Search for the cell housing the specified text and yield its [X, Y] center coordinate. 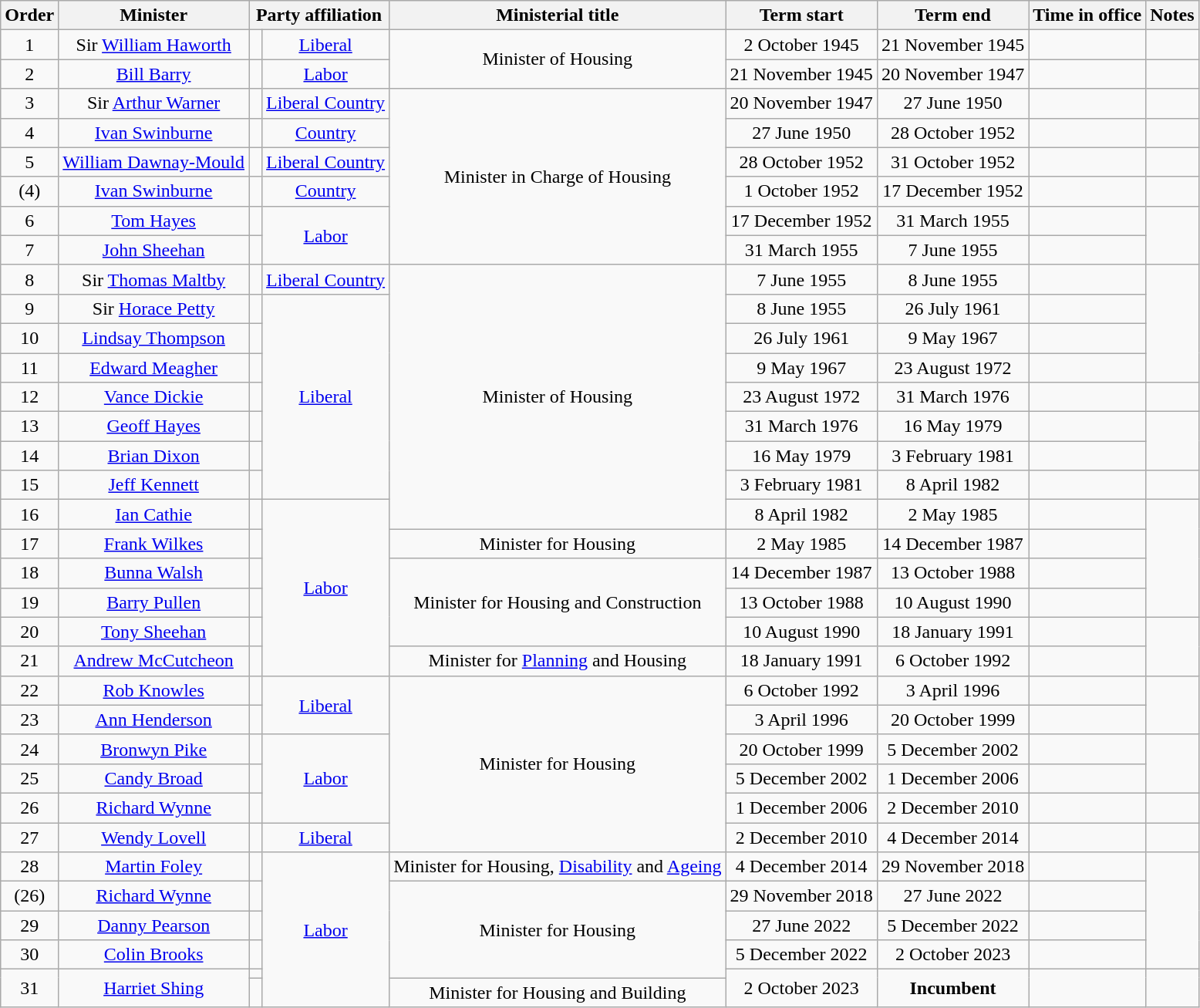
6 [29, 221]
27 [29, 837]
Sir Horace Petty [154, 308]
19 [29, 602]
13 [29, 426]
(26) [29, 896]
Tony Sheehan [154, 632]
11 [29, 368]
18 [29, 573]
4 [29, 133]
John Sheehan [154, 250]
5 [29, 162]
Rob Knowles [154, 690]
1 [29, 45]
Incumbent [952, 989]
Barry Pullen [154, 602]
10 [29, 338]
28 [29, 867]
7 [29, 250]
Colin Brooks [154, 955]
Ian Cathie [154, 514]
Frank Wilkes [154, 544]
Andrew McCutcheon [154, 661]
Bunna Walsh [154, 573]
William Dawnay-Mould [154, 162]
8 [29, 279]
Brian Dixon [154, 456]
Harriet Shing [154, 989]
Vance Dickie [154, 397]
Ann Henderson [154, 720]
21 [29, 661]
Time in office [1087, 15]
2 [29, 74]
Lindsay Thompson [154, 338]
17 [29, 544]
Minister in Charge of Housing [558, 177]
Party affiliation [319, 15]
9 [29, 308]
Minister for Planning and Housing [558, 661]
Sir Arthur Warner [154, 103]
Candy Broad [154, 778]
24 [29, 749]
31 October 1952 [952, 162]
(4) [29, 191]
3 [29, 103]
Bill Barry [154, 74]
Term start [801, 15]
14 [29, 456]
15 [29, 485]
23 [29, 720]
Minister for Housing and Building [558, 993]
Order [29, 15]
Jeff Kennett [154, 485]
20 [29, 632]
Term end [952, 15]
Edward Meagher [154, 368]
12 [29, 397]
Minister for Housing and Construction [558, 602]
Minister [154, 15]
Sir William Haworth [154, 45]
1 October 1952 [801, 191]
Minister for Housing, Disability and Ageing [558, 867]
Bronwyn Pike [154, 749]
26 [29, 807]
Geoff Hayes [154, 426]
30 [29, 955]
Sir Thomas Maltby [154, 279]
Wendy Lovell [154, 837]
29 [29, 925]
25 [29, 778]
Tom Hayes [154, 221]
22 [29, 690]
Notes [1172, 15]
Martin Foley [154, 867]
Ministerial title [558, 15]
Danny Pearson [154, 925]
2 October 1945 [801, 45]
16 [29, 514]
31 [29, 989]
